Scan for the cell matching the given text and deliver its [x, y] coordinate at center. 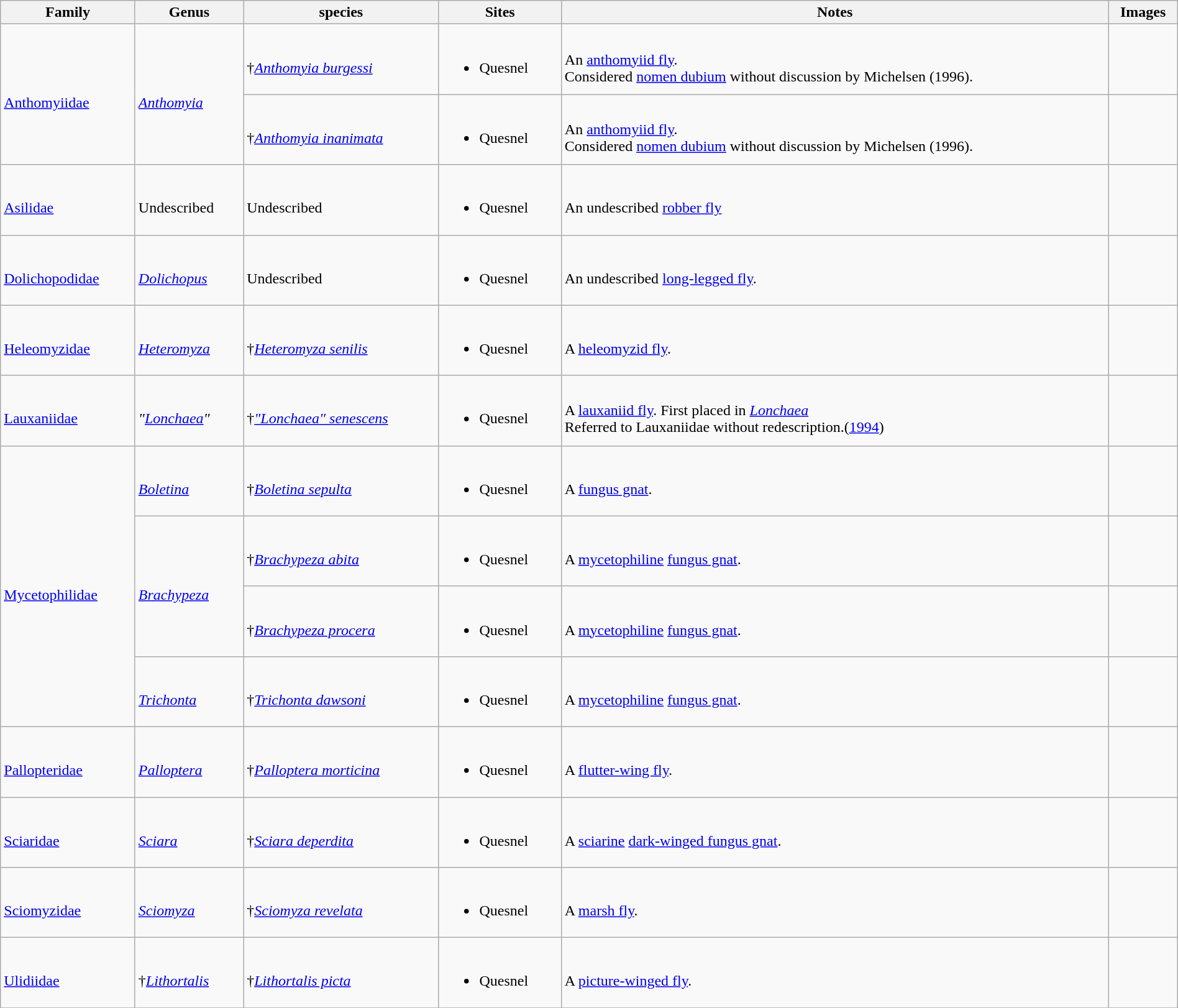
Heteromyza [189, 341]
Sciomyzidae [68, 902]
†Anthomyia burgessi [341, 60]
†Palloptera morticina [341, 762]
Sites [500, 12]
A heleomyzid fly. [835, 341]
†Boletina sepulta [341, 481]
Palloptera [189, 762]
Brachypeza [189, 586]
†Lithortalis [189, 973]
A picture-winged fly. [835, 973]
"Lonchaea" [189, 410]
A fungus gnat. [835, 481]
†Brachypeza procera [341, 621]
Lauxaniidae [68, 410]
A lauxaniid fly. First placed in Lonchaea Referred to Lauxaniidae without redescription.(1994) [835, 410]
Dolichopus [189, 270]
species [341, 12]
Heleomyzidae [68, 341]
An undescribed long-legged fly. [835, 270]
An undescribed robber fly [835, 200]
Notes [835, 12]
†Sciara deperdita [341, 832]
†"Lonchaea" senescens [341, 410]
Dolichopodidae [68, 270]
Images [1143, 12]
†Lithortalis picta [341, 973]
Boletina [189, 481]
A sciarine dark-winged fungus gnat. [835, 832]
Family [68, 12]
Genus [189, 12]
†Brachypeza abita [341, 551]
Mycetophilidae [68, 586]
A marsh fly. [835, 902]
†Heteromyza senilis [341, 341]
†Trichonta dawsoni [341, 691]
Anthomyia [189, 94]
Pallopteridae [68, 762]
A flutter-wing fly. [835, 762]
Asilidae [68, 200]
Ulidiidae [68, 973]
Anthomyiidae [68, 94]
Sciara [189, 832]
Trichonta [189, 691]
†Sciomyza revelata [341, 902]
Sciomyza [189, 902]
Sciaridae [68, 832]
†Anthomyia inanimata [341, 129]
